Return [X, Y] of the center of cell containing provided text 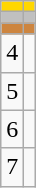
4 [12, 53]
6 [12, 129]
7 [12, 167]
5 [12, 91]
